From the cell containing the given text, extract its center point as [x, y] coordinate. 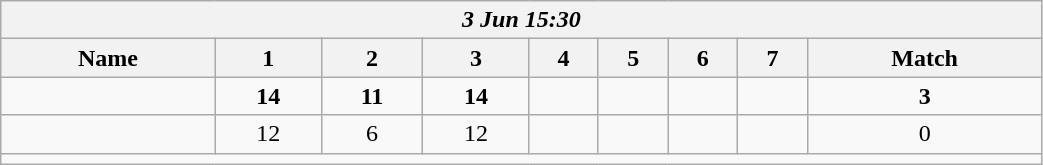
Match [924, 58]
0 [924, 134]
2 [372, 58]
11 [372, 96]
7 [773, 58]
1 [268, 58]
3 Jun 15:30 [522, 20]
4 [564, 58]
5 [633, 58]
Name [108, 58]
